Search for the cell housing the specified text and yield its (X, Y) center coordinate. 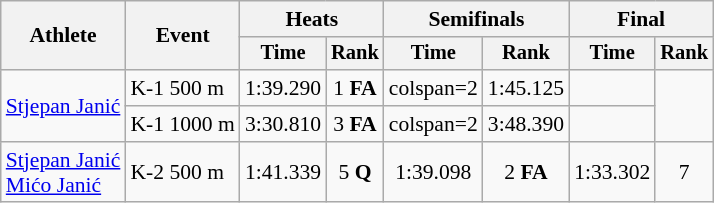
K-1 1000 m (182, 124)
1:39.098 (434, 172)
3:30.810 (283, 124)
2 FA (526, 172)
5 Q (355, 172)
Heats (312, 19)
Stjepan Janić (64, 106)
1:45.125 (526, 88)
3 FA (355, 124)
Final (641, 19)
1:33.302 (612, 172)
7 (684, 172)
K-2 500 m (182, 172)
1:41.339 (283, 172)
1 FA (355, 88)
K-1 500 m (182, 88)
Athlete (64, 36)
Event (182, 36)
Semifinals (476, 19)
1:39.290 (283, 88)
Stjepan JanićMićo Janić (64, 172)
3:48.390 (526, 124)
